Return (X, Y) of the center of cell containing provided text 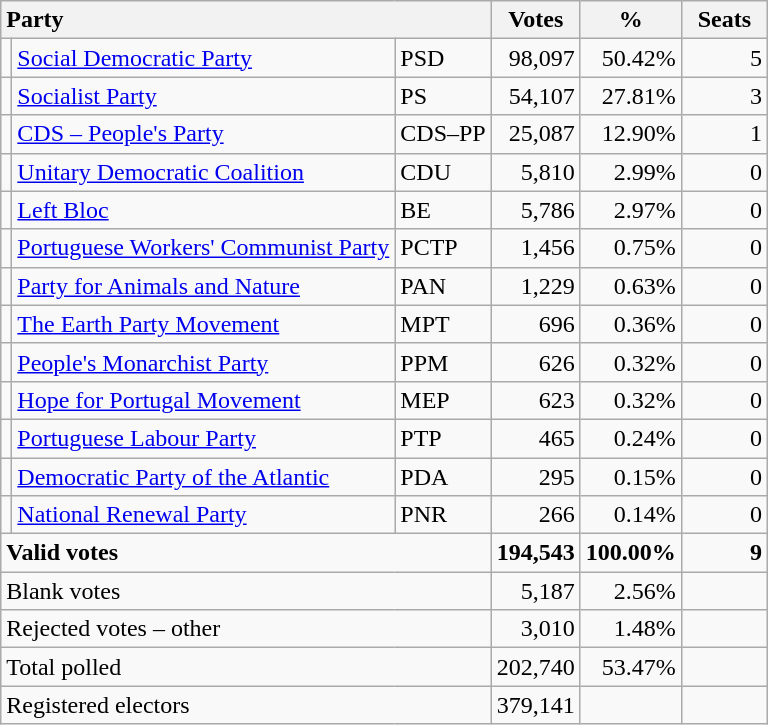
% (630, 20)
MEP (443, 400)
202,740 (536, 667)
3,010 (536, 629)
295 (536, 477)
Socialist Party (204, 96)
People's Monarchist Party (204, 362)
465 (536, 438)
194,543 (536, 553)
PSD (443, 58)
Party (246, 20)
BE (443, 210)
25,087 (536, 134)
266 (536, 515)
National Renewal Party (204, 515)
PTP (443, 438)
2.97% (630, 210)
1.48% (630, 629)
Blank votes (246, 591)
Democratic Party of the Atlantic (204, 477)
0.63% (630, 286)
379,141 (536, 705)
0.15% (630, 477)
12.90% (630, 134)
0.24% (630, 438)
PPM (443, 362)
3 (724, 96)
Votes (536, 20)
Total polled (246, 667)
54,107 (536, 96)
0.14% (630, 515)
5 (724, 58)
CDU (443, 172)
Social Democratic Party (204, 58)
50.42% (630, 58)
CDS–PP (443, 134)
1,456 (536, 248)
5,810 (536, 172)
Valid votes (246, 553)
1 (724, 134)
696 (536, 324)
98,097 (536, 58)
MPT (443, 324)
The Earth Party Movement (204, 324)
PNR (443, 515)
PAN (443, 286)
Registered electors (246, 705)
Party for Animals and Nature (204, 286)
PS (443, 96)
1,229 (536, 286)
9 (724, 553)
Left Bloc (204, 210)
CDS – People's Party (204, 134)
2.56% (630, 591)
27.81% (630, 96)
0.75% (630, 248)
Hope for Portugal Movement (204, 400)
Unitary Democratic Coalition (204, 172)
PCTP (443, 248)
0.36% (630, 324)
PDA (443, 477)
626 (536, 362)
Rejected votes – other (246, 629)
623 (536, 400)
5,786 (536, 210)
100.00% (630, 553)
2.99% (630, 172)
Portuguese Labour Party (204, 438)
Seats (724, 20)
5,187 (536, 591)
Portuguese Workers' Communist Party (204, 248)
53.47% (630, 667)
